Return the [x, y] coordinate for the center point of the cell that contains the specified text.  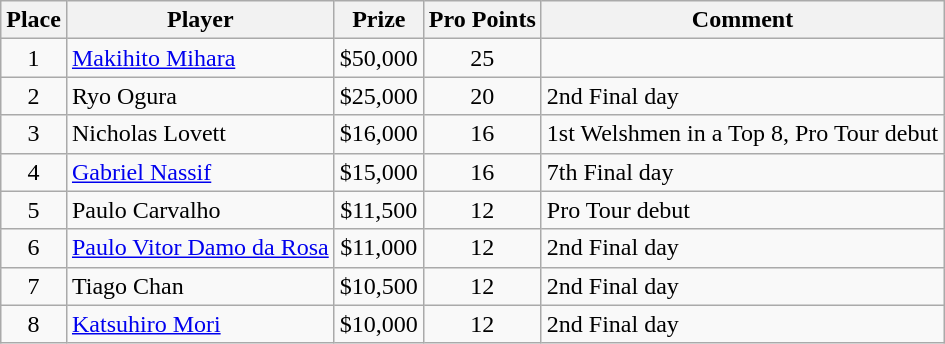
5 [34, 210]
$16,000 [378, 134]
$50,000 [378, 58]
25 [482, 58]
7th Final day [742, 172]
Comment [742, 20]
7 [34, 286]
$15,000 [378, 172]
1 [34, 58]
Pro Tour debut [742, 210]
6 [34, 248]
2 [34, 96]
Pro Points [482, 20]
3 [34, 134]
20 [482, 96]
$25,000 [378, 96]
$11,000 [378, 248]
$11,500 [378, 210]
Place [34, 20]
Paulo Carvalho [200, 210]
Player [200, 20]
Nicholas Lovett [200, 134]
Tiago Chan [200, 286]
Katsuhiro Mori [200, 324]
Prize [378, 20]
Gabriel Nassif [200, 172]
Paulo Vitor Damo da Rosa [200, 248]
4 [34, 172]
8 [34, 324]
$10,500 [378, 286]
Ryo Ogura [200, 96]
$10,000 [378, 324]
Makihito Mihara [200, 58]
1st Welshmen in a Top 8, Pro Tour debut [742, 134]
